Extract the [x, y] coordinate from the center of the cell holding the provided text.  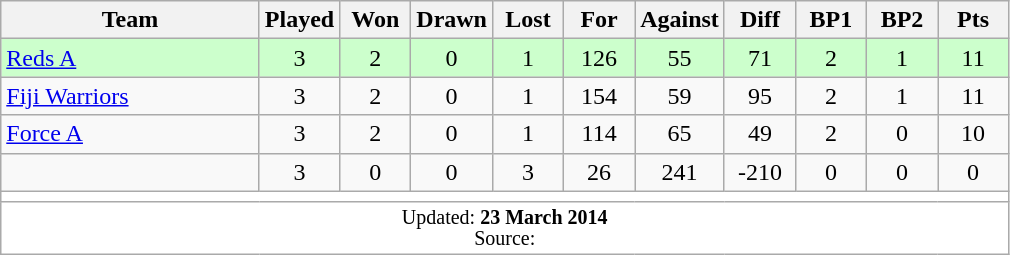
For [600, 20]
241 [680, 172]
Played [299, 20]
Won [376, 20]
Force A [130, 134]
Team [130, 20]
126 [600, 58]
Drawn [452, 20]
Diff [760, 20]
BP1 [830, 20]
Reds A [130, 58]
59 [680, 96]
Updated: 23 March 2014Source: [505, 228]
55 [680, 58]
49 [760, 134]
Lost [528, 20]
Fiji Warriors [130, 96]
26 [600, 172]
114 [600, 134]
95 [760, 96]
65 [680, 134]
Pts [974, 20]
10 [974, 134]
Against [680, 20]
BP2 [902, 20]
71 [760, 58]
-210 [760, 172]
154 [600, 96]
